Return the [X, Y] coordinate for the center point of the cell that contains the specified text.  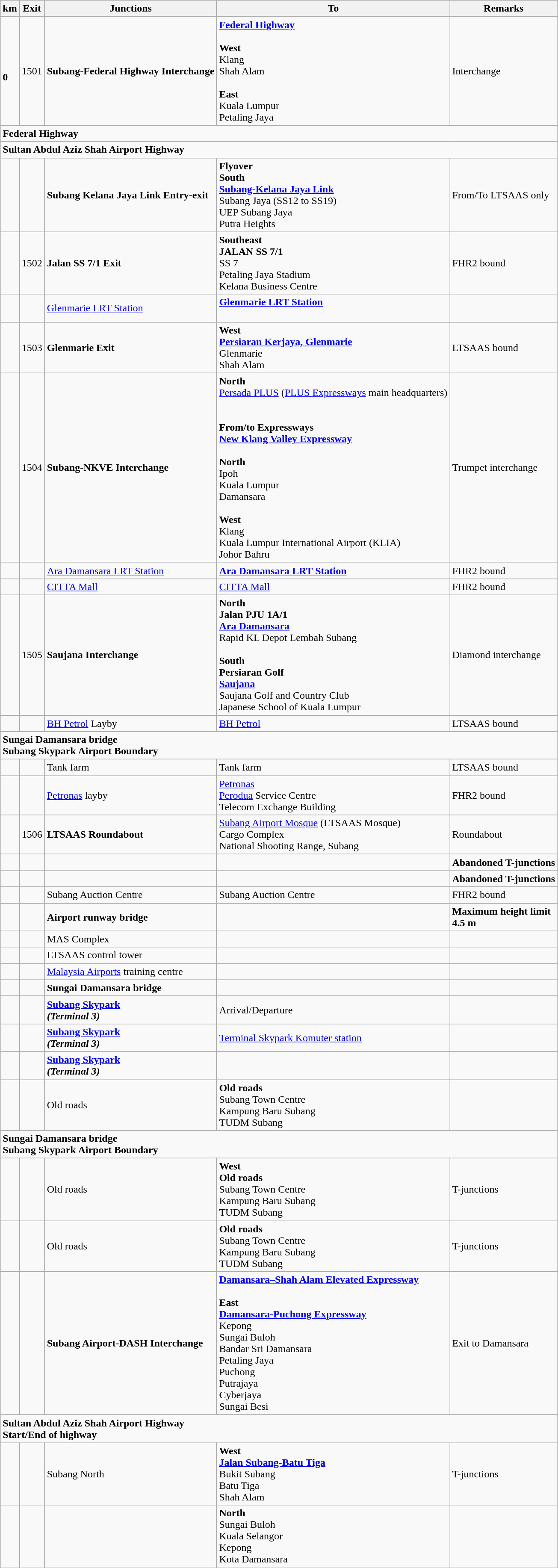
MAS Complex [131, 939]
Sultan Abdul Aziz Shah Airport Highway [279, 150]
West Persiaran Kerjaya, GlenmarieGlenmarieShah Alam [334, 347]
Subang North [131, 1474]
1503 [32, 347]
Interchange [504, 71]
Trumpet interchange [504, 468]
Petronas Perodua Service CentreTelecom Exchange Building [334, 795]
Federal HighwayWestKlangShah AlamEastKuala LumpurPetaling Jaya [334, 71]
From/To LTSAAS only [504, 195]
Arrival/Departure [334, 1010]
Roundabout [504, 835]
0 [10, 71]
BH Petrol Layby [131, 723]
km [10, 9]
Jalan SS 7/1 Exit [131, 263]
North Sungai Buloh Kuala Selangor Kepong Kota Damansara [334, 1536]
LTSAAS control tower [131, 955]
Remarks [504, 9]
BH Petrol [334, 723]
West Jalan Subang-Batu TigaBukit SubangBatu TigaShah Alam [334, 1474]
Subang Airport-DASH Interchange [131, 1344]
To [334, 9]
Sungai Damansara bridge [131, 988]
Subang Kelana Jaya Link Entry-exit [131, 195]
Malaysia Airports training centre [131, 972]
Exit to Damansara [504, 1344]
Airport runway bridge [131, 917]
FlyoverSouth Subang-Kelana Jaya LinkSubang Jaya (SS12 to SS19)UEP Subang JayaPutra Heights [334, 195]
SoutheastJALAN SS 7/1SS 7Petaling Jaya StadiumKelana Business Centre [334, 263]
1502 [32, 263]
Subang Airport Mosque (LTSAAS Mosque)Cargo ComplexNational Shooting Range, Subang [334, 835]
1506 [32, 835]
1501 [32, 71]
Petronas layby [131, 795]
Glenmarie Exit [131, 347]
NorthJalan PJU 1A/1Ara DamansaraRapid KL Depot Lembah SubangSouthPersiaran GolfSaujanaSaujana Golf and Country ClubJapanese School of Kuala Lumpur [334, 655]
Subang-NKVE Interchange [131, 468]
Sultan Abdul Aziz Shah Airport HighwayStart/End of highway [279, 1429]
LTSAAS Roundabout [131, 835]
Junctions [131, 9]
Maximum height limit4.5 m [504, 917]
West Old roadsSubang Town CentreKampung Baru SubangTUDM Subang [334, 1190]
Exit [32, 9]
1505 [32, 655]
1504 [32, 468]
Federal Highway [279, 133]
Saujana Interchange [131, 655]
Subang-Federal Highway Interchange [131, 71]
Diamond interchange [504, 655]
Terminal Skypark Komuter station [334, 1037]
